Return (X, Y) of the center of cell containing provided text 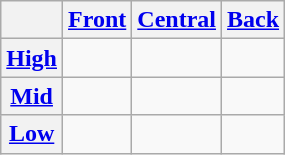
Front (98, 20)
Central (177, 20)
High (32, 58)
Back (254, 20)
Low (32, 134)
Mid (32, 96)
